Pinpoint the cell where the given text exists, returning its (x, y) midpoint coordinate. 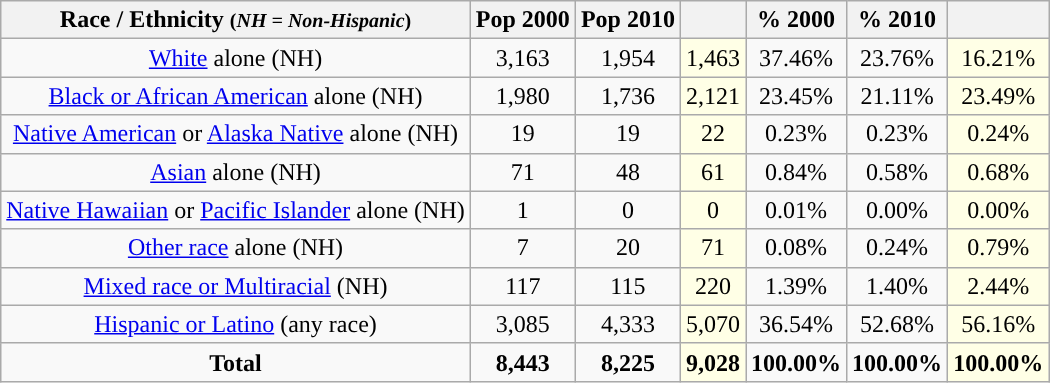
4,333 (628, 324)
0.79% (998, 248)
22 (712, 134)
% 2000 (796, 20)
Mixed race or Multiracial (NH) (236, 286)
8,225 (628, 362)
% 2010 (898, 20)
115 (628, 286)
48 (628, 172)
3,085 (522, 324)
0.01% (796, 210)
23.45% (796, 96)
23.49% (998, 96)
Other race alone (NH) (236, 248)
0.58% (898, 172)
21.11% (898, 96)
Hispanic or Latino (any race) (236, 324)
0.68% (998, 172)
3,163 (522, 58)
36.54% (796, 324)
Pop 2010 (628, 20)
1,954 (628, 58)
Total (236, 362)
Native Hawaiian or Pacific Islander alone (NH) (236, 210)
1,980 (522, 96)
2,121 (712, 96)
117 (522, 286)
1.40% (898, 286)
Native American or Alaska Native alone (NH) (236, 134)
5,070 (712, 324)
37.46% (796, 58)
7 (522, 248)
1,736 (628, 96)
0.84% (796, 172)
Race / Ethnicity (NH = Non-Hispanic) (236, 20)
9,028 (712, 362)
52.68% (898, 324)
White alone (NH) (236, 58)
1 (522, 210)
16.21% (998, 58)
1,463 (712, 58)
0.08% (796, 248)
23.76% (898, 58)
8,443 (522, 362)
2.44% (998, 286)
20 (628, 248)
220 (712, 286)
56.16% (998, 324)
Pop 2000 (522, 20)
Asian alone (NH) (236, 172)
Black or African American alone (NH) (236, 96)
1.39% (796, 286)
61 (712, 172)
